Search for the cell housing the specified text and yield its [x, y] center coordinate. 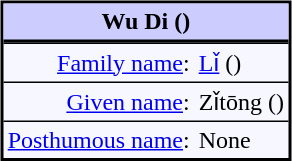
Zǐtōng () [241, 102]
Family name: [98, 62]
None [241, 139]
Wu Di () [146, 24]
Posthumous name: [98, 139]
Lǐ () [241, 62]
Given name: [98, 102]
